Find where the given text appears and provide that cell's center as (X, Y) coordinate. 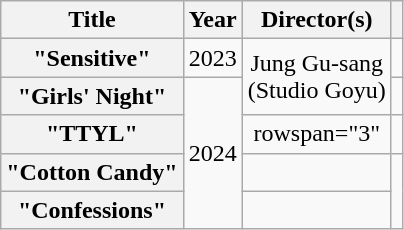
Title (92, 20)
2023 (212, 58)
"Sensitive" (92, 58)
Jung Gu-sang(Studio Goyu) (316, 77)
2024 (212, 153)
"Cotton Candy" (92, 172)
Year (212, 20)
"Confessions" (92, 210)
rowspan="3" (316, 134)
"TTYL" (92, 134)
Director(s) (316, 20)
"Girls' Night" (92, 96)
